Search for the cell housing the specified text and yield its [x, y] center coordinate. 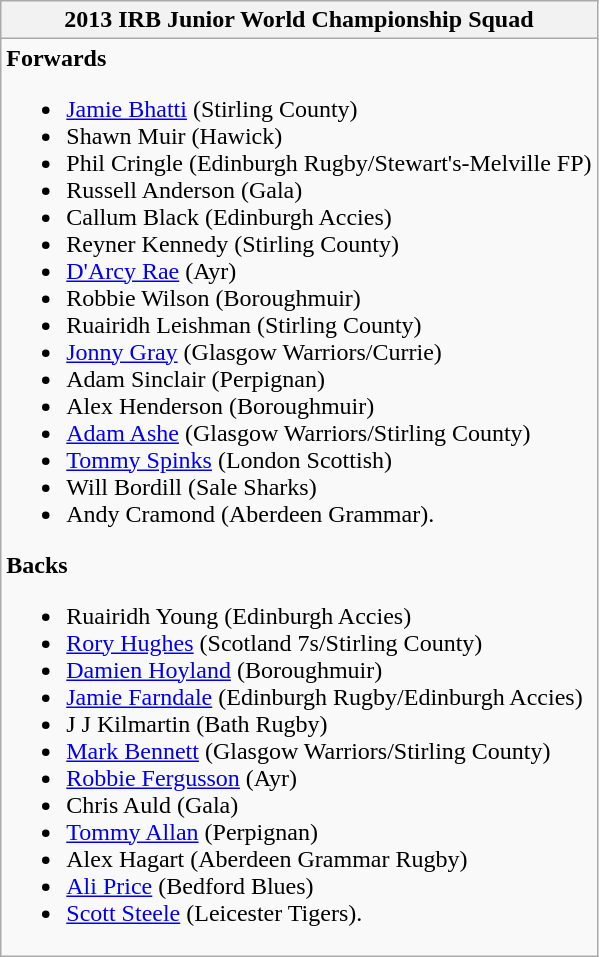
2013 IRB Junior World Championship Squad [299, 20]
